Detect which cell encompasses the target text, then output its [x, y] center coordinate. 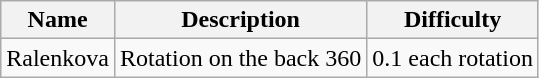
Name [58, 20]
Rotation on the back 360 [240, 58]
Ralenkova [58, 58]
Difficulty [453, 20]
0.1 each rotation [453, 58]
Description [240, 20]
